Pinpoint the cell where the given text exists, returning its [x, y] midpoint coordinate. 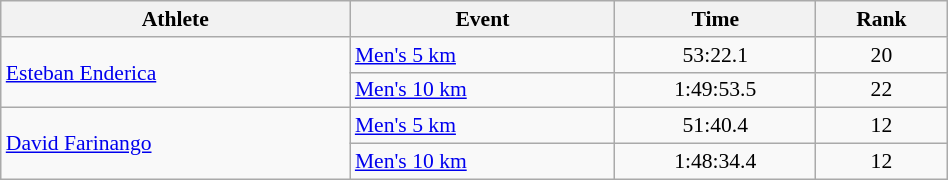
Rank [882, 19]
Time [716, 19]
22 [882, 90]
53:22.1 [716, 55]
1:48:34.4 [716, 162]
51:40.4 [716, 126]
David Farinango [176, 144]
Event [482, 19]
Esteban Enderica [176, 72]
Athlete [176, 19]
20 [882, 55]
1:49:53.5 [716, 90]
